Return [x, y] of the center of cell containing provided text 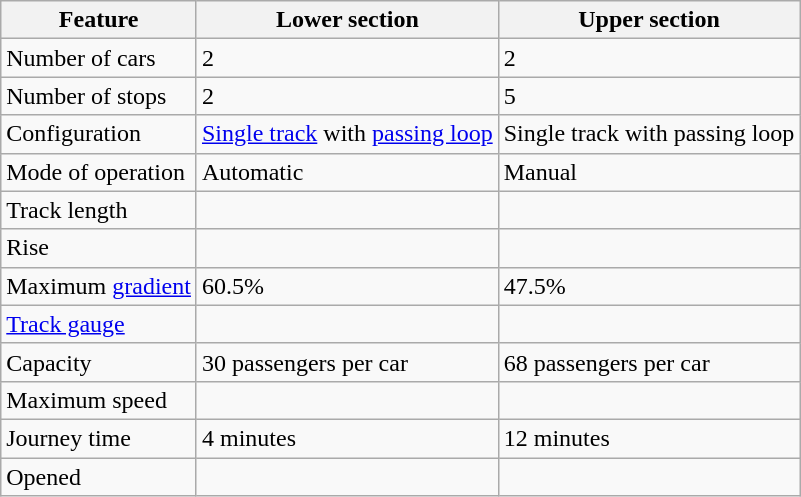
60.5% [347, 286]
68 passengers per car [649, 362]
Maximum gradient [99, 286]
Track gauge [99, 324]
Maximum speed [99, 400]
Manual [649, 172]
4 minutes [347, 438]
Automatic [347, 172]
Journey time [99, 438]
Opened [99, 477]
30 passengers per car [347, 362]
Number of cars [99, 58]
Number of stops [99, 96]
Mode of operation [99, 172]
Lower section [347, 20]
Configuration [99, 134]
Track length [99, 210]
12 minutes [649, 438]
5 [649, 96]
Capacity [99, 362]
Feature [99, 20]
47.5% [649, 286]
Rise [99, 248]
Upper section [649, 20]
